Return [x, y] of the center of cell containing provided text 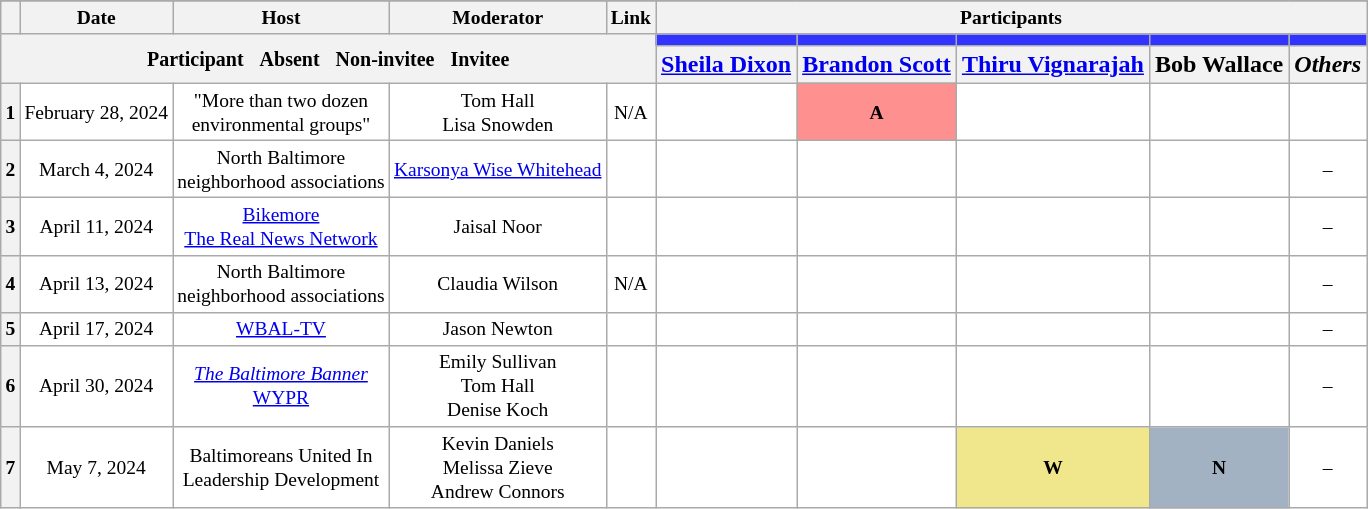
Tom HallLisa Snowden [498, 112]
5 [10, 328]
Participant Absent Non-invitee Invitee [328, 58]
Moderator [498, 18]
Jason Newton [498, 328]
Jaisal Noor [498, 226]
The Baltimore BannerWYPR [282, 386]
"More than two dozenenvironmental groups" [282, 112]
Claudia Wilson [498, 284]
Baltimoreans United InLeadership Development [282, 468]
3 [10, 226]
April 13, 2024 [96, 284]
Participants [1012, 18]
Brandon Scott [877, 64]
March 4, 2024 [96, 168]
February 28, 2024 [96, 112]
N [1218, 468]
Kevin DanielsMelissa ZieveAndrew Connors [498, 468]
A [877, 112]
April 11, 2024 [96, 226]
Karsonya Wise Whitehead [498, 168]
BikemoreThe Real News Network [282, 226]
WBAL-TV [282, 328]
4 [10, 284]
April 30, 2024 [96, 386]
May 7, 2024 [96, 468]
6 [10, 386]
2 [10, 168]
April 17, 2024 [96, 328]
Emily SullivanTom HallDenise Koch [498, 386]
Date [96, 18]
W [1052, 468]
1 [10, 112]
Thiru Vignarajah [1052, 64]
Others [1328, 64]
Host [282, 18]
Link [630, 18]
Bob Wallace [1218, 64]
7 [10, 468]
Sheila Dixon [726, 64]
